Output the [x, y] coordinate of the center of the cell containing the given text.  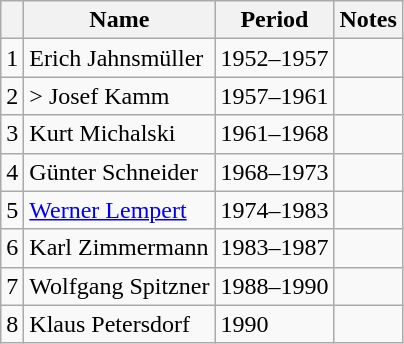
1 [12, 58]
Period [274, 20]
Notes [368, 20]
3 [12, 134]
1952–1957 [274, 58]
7 [12, 286]
Wolfgang Spitzner [120, 286]
Günter Schneider [120, 172]
1968–1973 [274, 172]
4 [12, 172]
1974–1983 [274, 210]
8 [12, 324]
1957–1961 [274, 96]
Karl Zimmermann [120, 248]
Kurt Michalski [120, 134]
6 [12, 248]
1961–1968 [274, 134]
2 [12, 96]
1990 [274, 324]
Erich Jahnsmüller [120, 58]
5 [12, 210]
Name [120, 20]
1988–1990 [274, 286]
Werner Lempert [120, 210]
1983–1987 [274, 248]
> Josef Kamm [120, 96]
Klaus Petersdorf [120, 324]
